For the text-containing cell, return its midpoint in (X, Y) coordinate format. 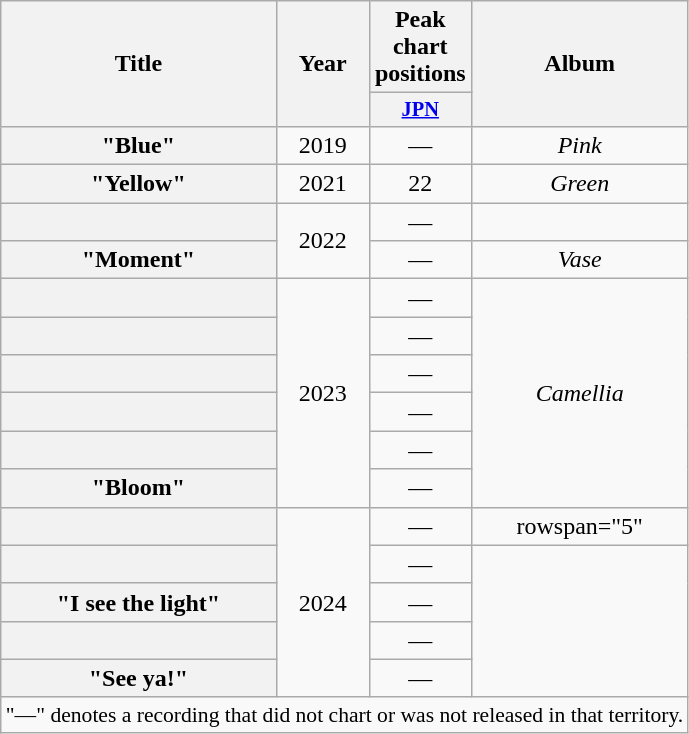
"Moment" (138, 260)
"Bloom" (138, 488)
2024 (322, 602)
2021 (322, 184)
"Blue" (138, 145)
2022 (322, 241)
Camellia (580, 393)
2023 (322, 393)
Peak chart positions (420, 47)
JPN (420, 110)
Vase (580, 260)
"See ya!" (138, 678)
"Yellow" (138, 184)
"I see the light" (138, 602)
22 (420, 184)
2019 (322, 145)
Green (580, 184)
"—" denotes a recording that did not chart or was not released in that territory. (345, 715)
Year (322, 64)
Title (138, 64)
Pink (580, 145)
rowspan="5" (580, 526)
Album (580, 64)
